Search for the cell housing the specified text and yield its (X, Y) center coordinate. 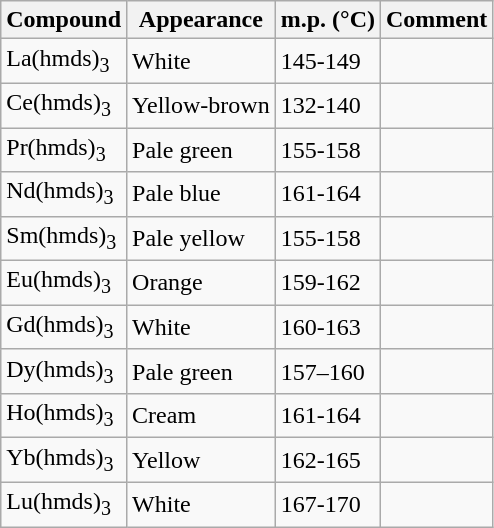
Dy(hmds)3 (64, 371)
167-170 (328, 504)
Yellow-brown (202, 105)
Ho(hmds)3 (64, 416)
Yb(hmds)3 (64, 460)
Ce(hmds)3 (64, 105)
Yellow (202, 460)
Appearance (202, 20)
Pr(hmds)3 (64, 150)
m.p. (°C) (328, 20)
Lu(hmds)3 (64, 504)
Nd(hmds)3 (64, 194)
Gd(hmds)3 (64, 327)
Eu(hmds)3 (64, 283)
Cream (202, 416)
Orange (202, 283)
157–160 (328, 371)
Comment (437, 20)
Pale blue (202, 194)
132-140 (328, 105)
159-162 (328, 283)
162-165 (328, 460)
Compound (64, 20)
La(hmds)3 (64, 61)
Sm(hmds)3 (64, 238)
Pale yellow (202, 238)
145-149 (328, 61)
160-163 (328, 327)
